Detect which cell encompasses the target text, then output its [X, Y] center coordinate. 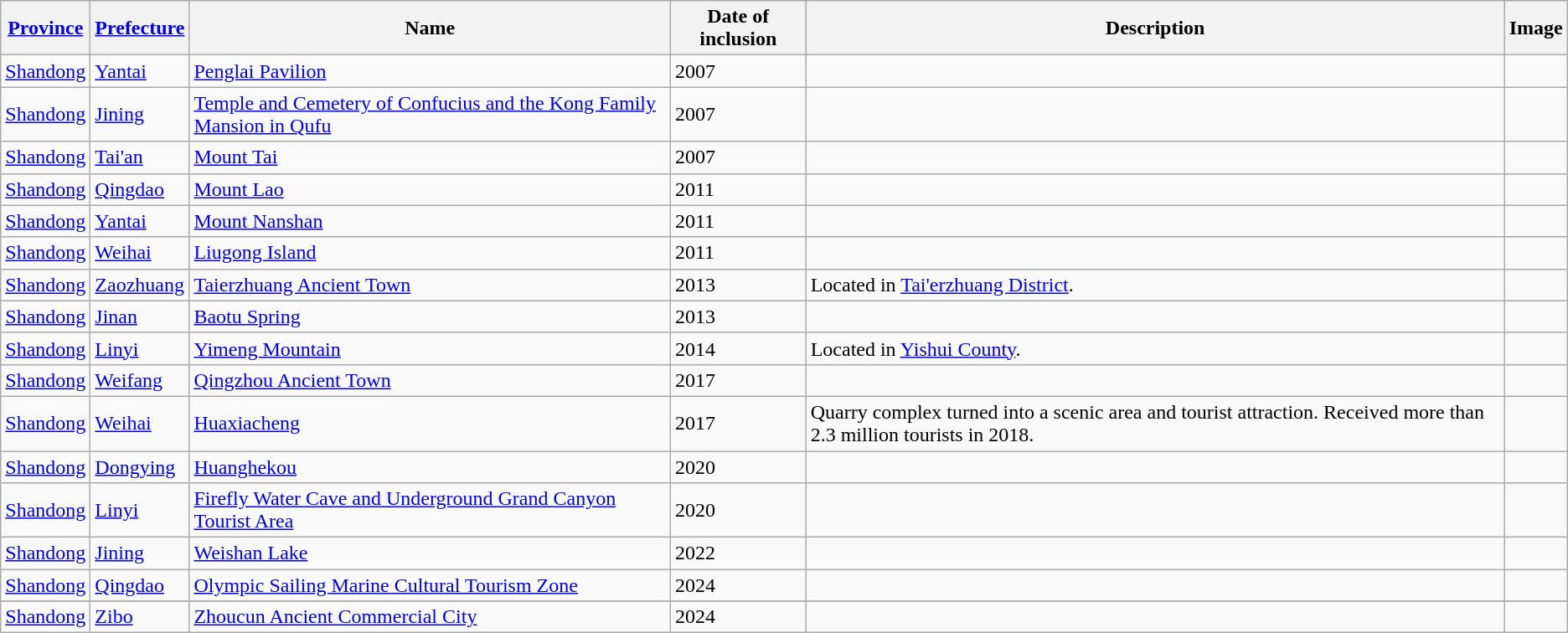
Name [430, 28]
Qingzhou Ancient Town [430, 380]
Quarry complex turned into a scenic area and tourist attraction. Received more than 2.3 million tourists in 2018. [1155, 424]
Description [1155, 28]
Zaozhuang [140, 285]
Baotu Spring [430, 316]
Weifang [140, 380]
Taierzhuang Ancient Town [430, 285]
Olympic Sailing Marine Cultural Tourism Zone [430, 585]
Tai'an [140, 157]
Date of inclusion [738, 28]
Firefly Water Cave and Underground Grand Canyon Tourist Area [430, 511]
Province [45, 28]
Liugong Island [430, 253]
Zhoucun Ancient Commercial City [430, 617]
Mount Lao [430, 189]
Mount Tai [430, 157]
Image [1536, 28]
Mount Nanshan [430, 221]
2022 [738, 553]
Prefecture [140, 28]
Jinan [140, 316]
Weishan Lake [430, 553]
Temple and Cemetery of Confucius and the Kong Family Mansion in Qufu [430, 114]
Huanghekou [430, 466]
2014 [738, 348]
Dongying [140, 466]
Penglai Pavilion [430, 71]
Huaxiacheng [430, 424]
Located in Tai'erzhuang District. [1155, 285]
Yimeng Mountain [430, 348]
Zibo [140, 617]
Located in Yishui County. [1155, 348]
